Find where the given text appears and provide that cell's center as [x, y] coordinate. 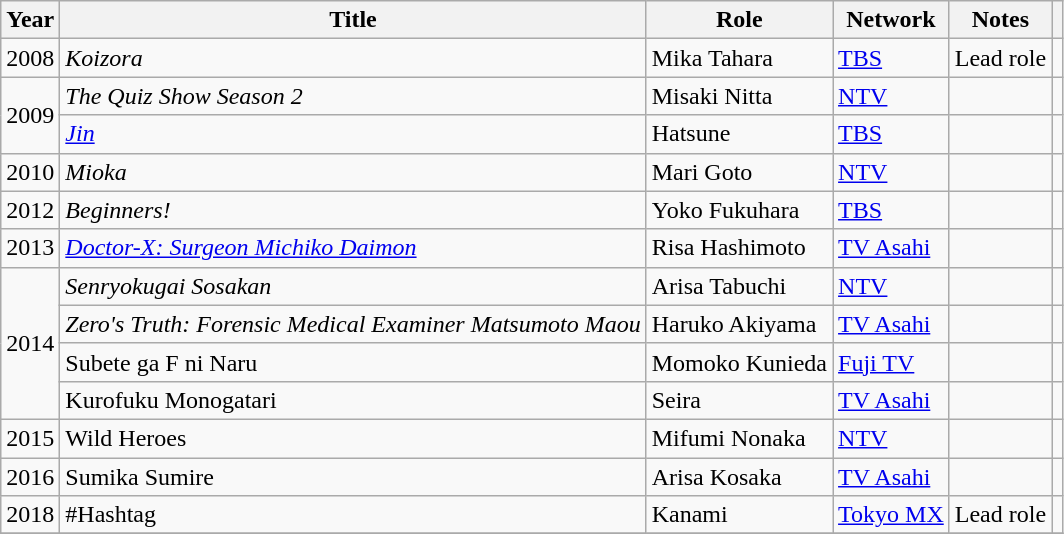
2016 [30, 477]
Mika Tahara [739, 58]
Mari Goto [739, 172]
#Hashtag [353, 515]
Mioka [353, 172]
Beginners! [353, 210]
Seira [739, 400]
Network [892, 20]
2010 [30, 172]
Subete ga F ni Naru [353, 362]
2013 [30, 248]
2018 [30, 515]
Arisa Tabuchi [739, 286]
Fuji TV [892, 362]
2012 [30, 210]
Jin [353, 134]
2015 [30, 438]
Hatsune [739, 134]
Role [739, 20]
Misaki Nitta [739, 96]
2014 [30, 343]
Wild Heroes [353, 438]
Momoko Kunieda [739, 362]
Doctor-X: Surgeon Michiko Daimon [353, 248]
Senryokugai Sosakan [353, 286]
Yoko Fukuhara [739, 210]
Haruko Akiyama [739, 324]
Zero's Truth: Forensic Medical Examiner Matsumoto Maou [353, 324]
Tokyo MX [892, 515]
The Quiz Show Season 2 [353, 96]
Year [30, 20]
Sumika Sumire [353, 477]
2008 [30, 58]
2009 [30, 115]
Arisa Kosaka [739, 477]
Mifumi Nonaka [739, 438]
Kurofuku Monogatari [353, 400]
Risa Hashimoto [739, 248]
Title [353, 20]
Koizora [353, 58]
Notes [1000, 20]
Kanami [739, 515]
